Determine the [X, Y] coordinate at the center of the cell enclosing the given text.  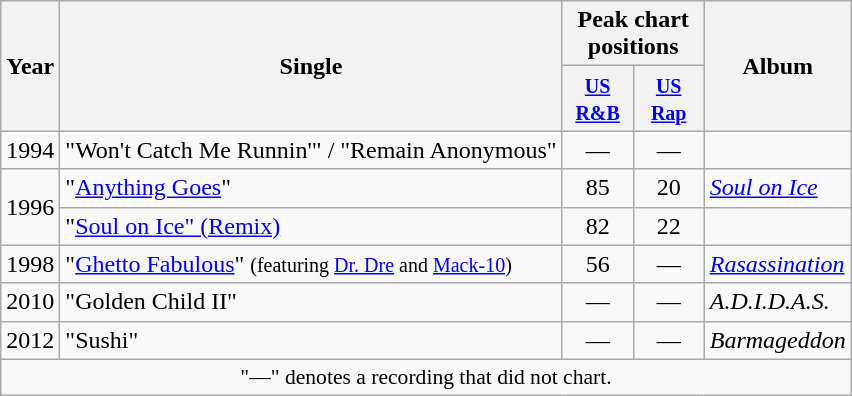
82 [598, 226]
Album [778, 66]
A.D.I.D.A.S. [778, 302]
Rasassination [778, 264]
1994 [30, 150]
85 [598, 188]
US Rap [668, 98]
22 [668, 226]
Soul on Ice [778, 188]
56 [598, 264]
2012 [30, 340]
"Soul on Ice" (Remix) [311, 226]
2010 [30, 302]
Barmageddon [778, 340]
"Anything Goes" [311, 188]
"Ghetto Fabulous" (featuring Dr. Dre and Mack-10) [311, 264]
"Won't Catch Me Runnin'" / "Remain Anonymous" [311, 150]
Single [311, 66]
"—" denotes a recording that did not chart. [426, 377]
"Golden Child II" [311, 302]
Year [30, 66]
1998 [30, 264]
20 [668, 188]
US R&B [598, 98]
Peak chart positions [633, 34]
1996 [30, 207]
"Sushi" [311, 340]
